Search for the cell housing the specified text and yield its [x, y] center coordinate. 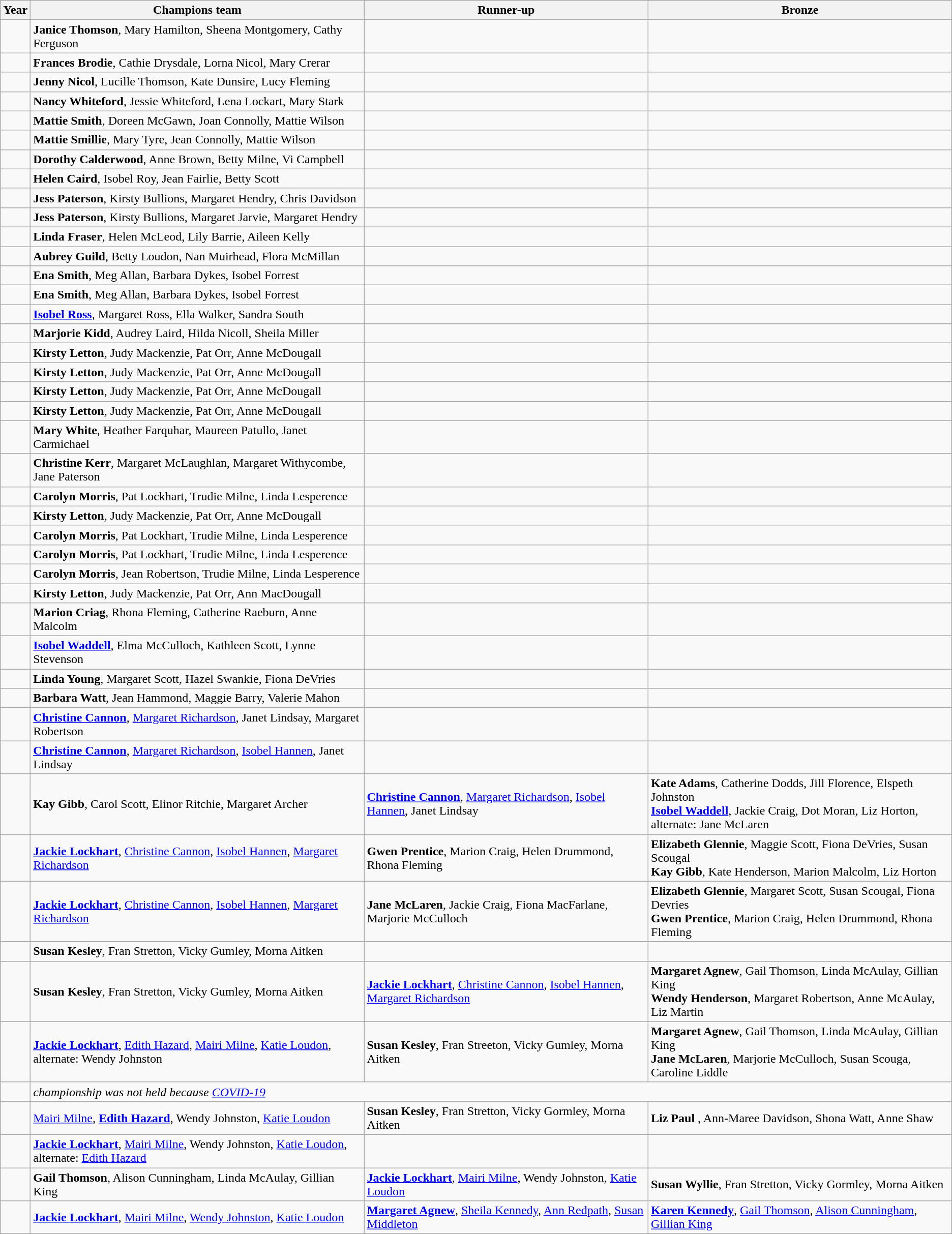
Marion Criag, Rhona Fleming, Catherine Raeburn, Anne Malcolm [197, 619]
Liz Paul , Ann-Maree Davidson, Shona Watt, Anne Shaw [800, 1118]
Gail Thomson, Alison Cunningham, Linda McAulay, Gillian King [197, 1184]
Linda Young, Margaret Scott, Hazel Swankie, Fiona DeVries [197, 679]
Margaret Agnew, Gail Thomson, Linda McAulay, Gillian KingJane McLaren, Marjorie McCulloch, Susan Scouga, Caroline Liddle [800, 1051]
Mary White, Heather Farquhar, Maureen Patullo, Janet Carmichael [197, 437]
Isobel Waddell, Elma McCulloch, Kathleen Scott, Lynne Stevenson [197, 653]
Gwen Prentice, Marion Craig, Helen Drummond, Rhona Fleming [507, 858]
Margaret Agnew, Gail Thomson, Linda McAulay, Gillian KingWendy Henderson, Margaret Robertson, Anne McAulay, Liz Martin [800, 991]
Susan Kesley, Fran Stretton, Vicky Gormley, Morna Aitken [507, 1118]
Mattie Smith, Doreen McGawn, Joan Connolly, Mattie Wilson [197, 121]
Year [15, 10]
Kay Gibb, Carol Scott, Elinor Ritchie, Margaret Archer [197, 804]
Margaret Agnew, Sheila Kennedy, Ann Redpath, Susan Middleton [507, 1217]
Mattie Smillie, Mary Tyre, Jean Connolly, Mattie Wilson [197, 140]
Susan Kesley, Fran Streeton, Vicky Gumley, Morna Aitken [507, 1051]
Nancy Whiteford, Jessie Whiteford, Lena Lockart, Mary Stark [197, 101]
Bronze [800, 10]
Frances Brodie, Cathie Drysdale, Lorna Nicol, Mary Crerar [197, 63]
championship was not held because COVID-19 [491, 1092]
Champions team [197, 10]
Karen Kennedy, Gail Thomson, Alison Cunningham, Gillian King [800, 1217]
Aubrey Guild, Betty Loudon, Nan Muirhead, Flora McMillan [197, 256]
Elizabeth Glennie, Margaret Scott, Susan Scougal, Fiona DevriesGwen Prentice, Marion Craig, Helen Drummond, Rhona Fleming [800, 911]
Carolyn Morris, Jean Robertson, Trudie Milne, Linda Lesperence [197, 574]
Christine Kerr, Margaret McLaughlan, Margaret Withycombe, Jane Paterson [197, 470]
Kate Adams, Catherine Dodds, Jill Florence, Elspeth JohnstonIsobel Waddell, Jackie Craig, Dot Moran, Liz Horton, alternate: Jane McLaren [800, 804]
Jess Paterson, Kirsty Bullions, Margaret Hendry, Chris Davidson [197, 198]
Christine Cannon, Margaret Richardson, Janet Lindsay, Margaret Robertson [197, 724]
Marjorie Kidd, Audrey Laird, Hilda Nicoll, Sheila Miller [197, 334]
Mairi Milne, Edith Hazard, Wendy Johnston, Katie Loudon [197, 1118]
Jackie Lockhart, Mairi Milne, Wendy Johnston, Katie Loudon, alternate: Edith Hazard [197, 1151]
Susan Wyllie, Fran Stretton, Vicky Gormley, Morna Aitken [800, 1184]
Linda Fraser, Helen McLeod, Lily Barrie, Aileen Kelly [197, 236]
Jane McLaren, Jackie Craig, Fiona MacFarlane, Marjorie McCulloch [507, 911]
Jess Paterson, Kirsty Bullions, Margaret Jarvie, Margaret Hendry [197, 217]
Runner-up [507, 10]
Dorothy Calderwood, Anne Brown, Betty Milne, Vi Campbell [197, 159]
Elizabeth Glennie, Maggie Scott, Fiona DeVries, Susan ScougalKay Gibb, Kate Henderson, Marion Malcolm, Liz Horton [800, 858]
Helen Caird, Isobel Roy, Jean Fairlie, Betty Scott [197, 178]
Kirsty Letton, Judy Mackenzie, Pat Orr, Ann MacDougall [197, 593]
Janice Thomson, Mary Hamilton, Sheena Montgomery, Cathy Ferguson [197, 37]
Jenny Nicol, Lucille Thomson, Kate Dunsire, Lucy Fleming [197, 82]
Jackie Lockhart, Edith Hazard, Mairi Milne, Katie Loudon, alternate: Wendy Johnston [197, 1051]
Isobel Ross, Margaret Ross, Ella Walker, Sandra South [197, 314]
Barbara Watt, Jean Hammond, Maggie Barry, Valerie Mahon [197, 698]
